Locate the cell with the specified text and output its (x, y) center coordinate. 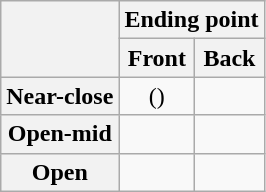
Ending point (192, 20)
Open (60, 172)
Back (230, 58)
Open-mid (60, 134)
Near-close (60, 96)
Front (157, 58)
() (157, 96)
